Return the (X, Y) coordinate for the center point of the cell that contains the specified text.  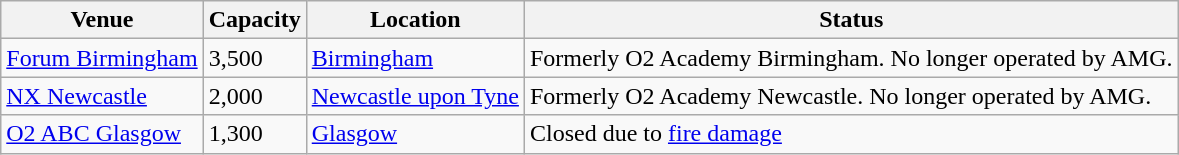
Formerly O2 Academy Newcastle. No longer operated by AMG. (851, 96)
Glasgow (415, 134)
1,300 (254, 134)
2,000 (254, 96)
Newcastle upon Tyne (415, 96)
Location (415, 20)
Capacity (254, 20)
Forum Birmingham (102, 58)
O2 ABC Glasgow (102, 134)
Status (851, 20)
NX Newcastle (102, 96)
3,500 (254, 58)
Closed due to fire damage (851, 134)
Birmingham (415, 58)
Formerly O2 Academy Birmingham. No longer operated by AMG. (851, 58)
Venue (102, 20)
